From the cell containing the given text, extract its center point as [x, y] coordinate. 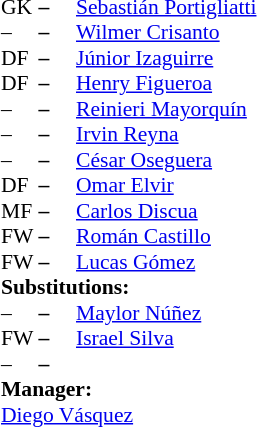
Wilmer Crisanto [166, 33]
César Oseguera [166, 160]
Maylor Núñez [166, 313]
Lucas Gómez [166, 262]
Reinieri Mayorquín [166, 109]
Román Castillo [166, 237]
MF [20, 211]
Irvin Reyna [166, 135]
Júnior Izaguirre [166, 58]
Carlos Discua [166, 211]
Israel Silva [166, 339]
Substitutions: [128, 287]
Manager: [128, 389]
Omar Elvir [166, 185]
Henry Figueroa [166, 83]
